From the cell containing the given text, extract its center point as [x, y] coordinate. 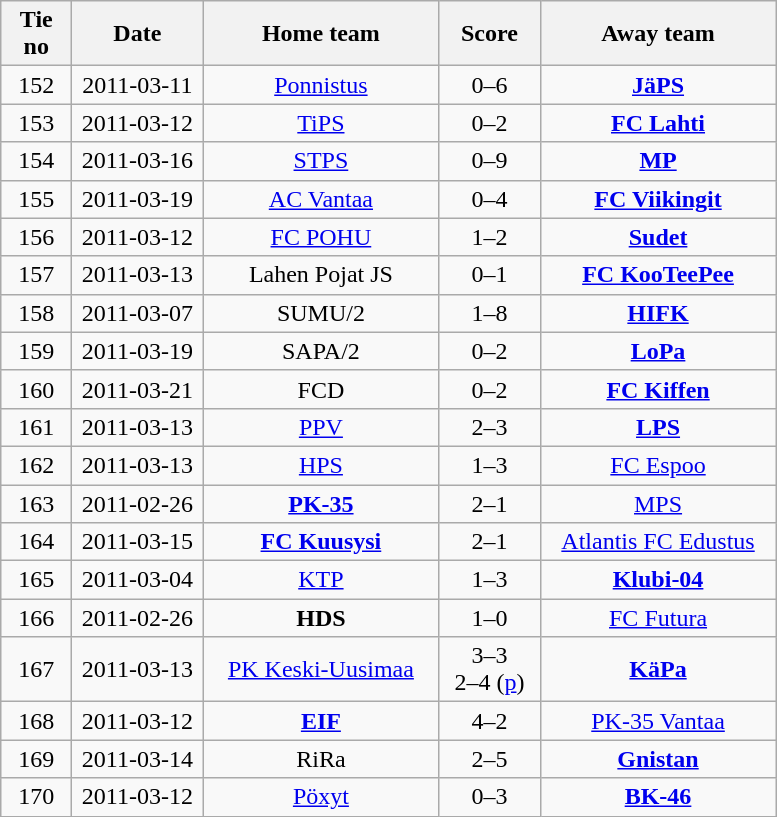
SAPA/2 [321, 351]
MP [658, 161]
STPS [321, 161]
0–3 [490, 797]
152 [36, 85]
2–3 [490, 427]
Home team [321, 34]
165 [36, 580]
Date [138, 34]
2–5 [490, 759]
FCD [321, 389]
0–1 [490, 275]
1–2 [490, 237]
FC Kiffen [658, 389]
Score [490, 34]
0–6 [490, 85]
4–2 [490, 721]
Tie no [36, 34]
159 [36, 351]
KTP [321, 580]
BK-46 [658, 797]
157 [36, 275]
SUMU/2 [321, 313]
LoPa [658, 351]
JäPS [658, 85]
HPS [321, 465]
154 [36, 161]
Away team [658, 34]
158 [36, 313]
HDS [321, 618]
EIF [321, 721]
2011-03-07 [138, 313]
153 [36, 123]
PK-35 [321, 503]
Lahen Pojat JS [321, 275]
PK Keski-Uusimaa [321, 670]
156 [36, 237]
2011-03-16 [138, 161]
1–0 [490, 618]
AC Vantaa [321, 199]
FC POHU [321, 237]
Klubi-04 [658, 580]
FC Lahti [658, 123]
169 [36, 759]
2011-03-11 [138, 85]
2011-03-04 [138, 580]
0–4 [490, 199]
161 [36, 427]
FC KooTeePee [658, 275]
FC Espoo [658, 465]
155 [36, 199]
KäPa [658, 670]
2011-03-15 [138, 542]
170 [36, 797]
PK-35 Vantaa [658, 721]
Atlantis FC Edustus [658, 542]
FC Kuusysi [321, 542]
3–3 2–4 (p) [490, 670]
FC Viikingit [658, 199]
0–9 [490, 161]
167 [36, 670]
1–8 [490, 313]
Ponnistus [321, 85]
166 [36, 618]
Pöxyt [321, 797]
162 [36, 465]
MPS [658, 503]
164 [36, 542]
Gnistan [658, 759]
HIFK [658, 313]
FC Futura [658, 618]
163 [36, 503]
PPV [321, 427]
LPS [658, 427]
160 [36, 389]
2011-03-14 [138, 759]
RiRa [321, 759]
TiPS [321, 123]
168 [36, 721]
2011-03-21 [138, 389]
Sudet [658, 237]
